Locate the cell with the specified text and output its [X, Y] center coordinate. 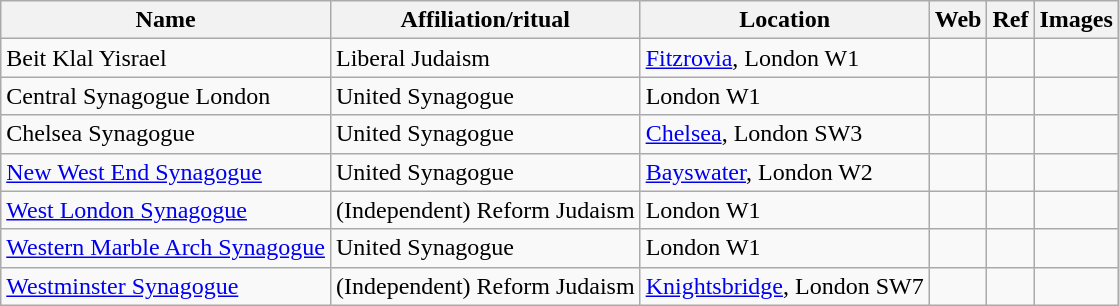
Location [784, 20]
Westminster Synagogue [166, 286]
Knightsbridge, London SW7 [784, 286]
Web [958, 20]
Fitzrovia, London W1 [784, 58]
Images [1076, 20]
Ref [1010, 20]
Western Marble Arch Synagogue [166, 248]
Bayswater, London W2 [784, 172]
Central Synagogue London [166, 96]
Liberal Judaism [485, 58]
Beit Klal Yisrael [166, 58]
Name [166, 20]
New West End Synagogue [166, 172]
Chelsea Synagogue [166, 134]
Affiliation/ritual [485, 20]
West London Synagogue [166, 210]
Chelsea, London SW3 [784, 134]
